Return the [X, Y] coordinate for the center point of the cell that contains the specified text.  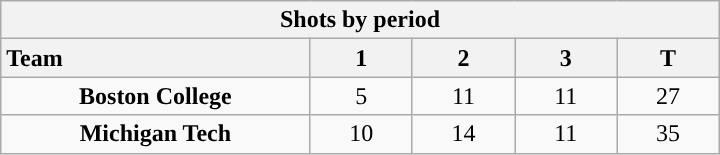
2 [463, 58]
Shots by period [360, 20]
3 [566, 58]
10 [361, 134]
14 [463, 134]
1 [361, 58]
Boston College [156, 96]
Team [156, 58]
27 [668, 96]
T [668, 58]
5 [361, 96]
35 [668, 134]
Michigan Tech [156, 134]
